Search for the cell housing the specified text and yield its [X, Y] center coordinate. 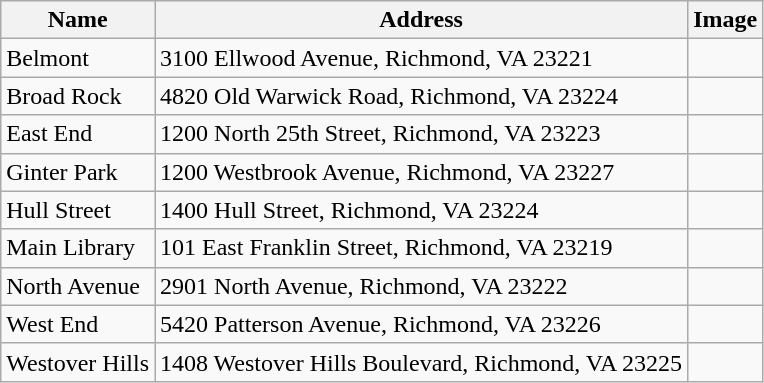
Hull Street [78, 210]
Address [422, 20]
West End [78, 324]
North Avenue [78, 286]
1200 Westbrook Avenue, Richmond, VA 23227 [422, 172]
Name [78, 20]
5420 Patterson Avenue, Richmond, VA 23226 [422, 324]
Main Library [78, 248]
Belmont [78, 58]
Broad Rock [78, 96]
1200 North 25th Street, Richmond, VA 23223 [422, 134]
101 East Franklin Street, Richmond, VA 23219 [422, 248]
1400 Hull Street, Richmond, VA 23224 [422, 210]
Image [726, 20]
Westover Hills [78, 362]
Ginter Park [78, 172]
2901 North Avenue, Richmond, VA 23222 [422, 286]
3100 Ellwood Avenue, Richmond, VA 23221 [422, 58]
East End [78, 134]
4820 Old Warwick Road, Richmond, VA 23224 [422, 96]
1408 Westover Hills Boulevard, Richmond, VA 23225 [422, 362]
